Search for the cell housing the specified text and yield its [X, Y] center coordinate. 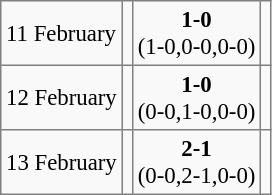
1-0(1-0,0-0,0-0) [196, 33]
13 February [62, 162]
1-0(0-0,1-0,0-0) [196, 97]
11 February [62, 33]
12 February [62, 97]
2-1(0-0,2-1,0-0) [196, 162]
